Locate the cell with the specified text and output its [x, y] center coordinate. 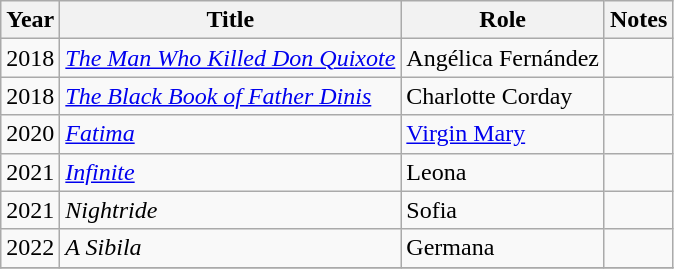
Sofia [503, 210]
Germana [503, 248]
Role [503, 20]
Title [230, 20]
Leona [503, 172]
The Man Who Killed Don Quixote [230, 58]
Angélica Fernández [503, 58]
Year [30, 20]
2022 [30, 248]
The Black Book of Father Dinis [230, 96]
Notes [638, 20]
Nightride [230, 210]
Fatima [230, 134]
A Sibila [230, 248]
Charlotte Corday [503, 96]
Infinite [230, 172]
Virgin Mary [503, 134]
2020 [30, 134]
